Determine the (x, y) coordinate at the center of the cell enclosing the given text.  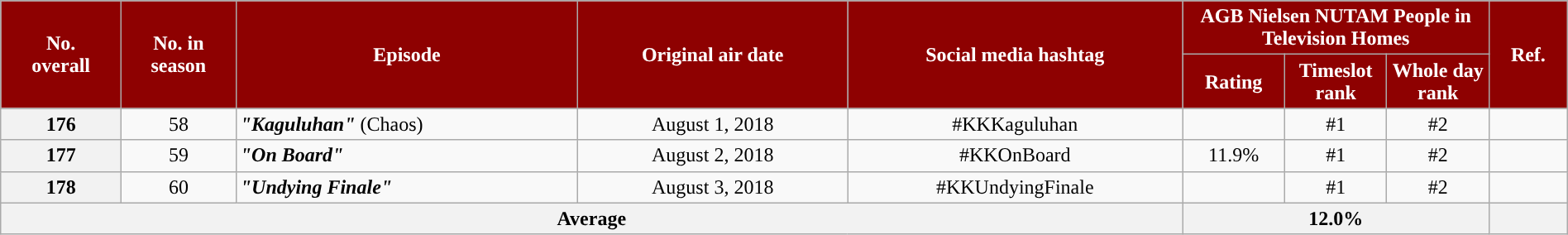
177 (61, 156)
Timeslotrank (1336, 81)
178 (61, 187)
Whole dayrank (1438, 81)
Episode (407, 55)
Average (592, 218)
No. inseason (179, 55)
August 3, 2018 (713, 187)
11.9% (1234, 156)
#KKKaguluhan (1016, 124)
No.overall (61, 55)
"On Board" (407, 156)
60 (179, 187)
AGB Nielsen NUTAM People in Television Homes (1336, 28)
Original air date (713, 55)
#KKUndyingFinale (1016, 187)
August 1, 2018 (713, 124)
Rating (1234, 81)
"Kaguluhan" (Chaos) (407, 124)
August 2, 2018 (713, 156)
Ref. (1528, 55)
"Undying Finale" (407, 187)
176 (61, 124)
59 (179, 156)
Social media hashtag (1016, 55)
#KKOnBoard (1016, 156)
12.0% (1336, 218)
58 (179, 124)
